Find where the given text appears and provide that cell's center as (X, Y) coordinate. 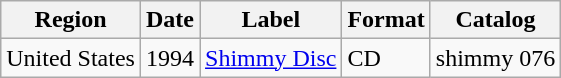
United States (71, 58)
Label (271, 20)
Catalog (495, 20)
1994 (170, 58)
Date (170, 20)
CD (386, 58)
Shimmy Disc (271, 58)
Format (386, 20)
Region (71, 20)
shimmy 076 (495, 58)
